Search for the cell housing the specified text and yield its [x, y] center coordinate. 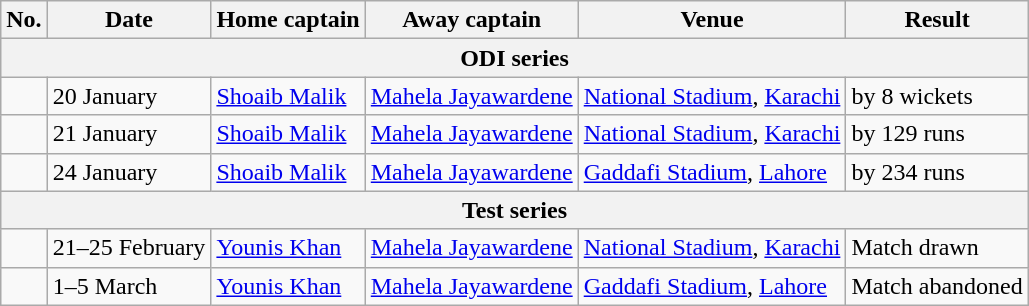
by 8 wickets [937, 96]
Date [129, 20]
1–5 March [129, 286]
24 January [129, 172]
No. [24, 20]
Away captain [472, 20]
Match abandoned [937, 286]
20 January [129, 96]
ODI series [514, 58]
Venue [712, 20]
Test series [514, 210]
21–25 February [129, 248]
Result [937, 20]
by 129 runs [937, 134]
Match drawn [937, 248]
by 234 runs [937, 172]
21 January [129, 134]
Home captain [288, 20]
